Capture the cell that displays the provided text and extract its [x, y] central coordinate. 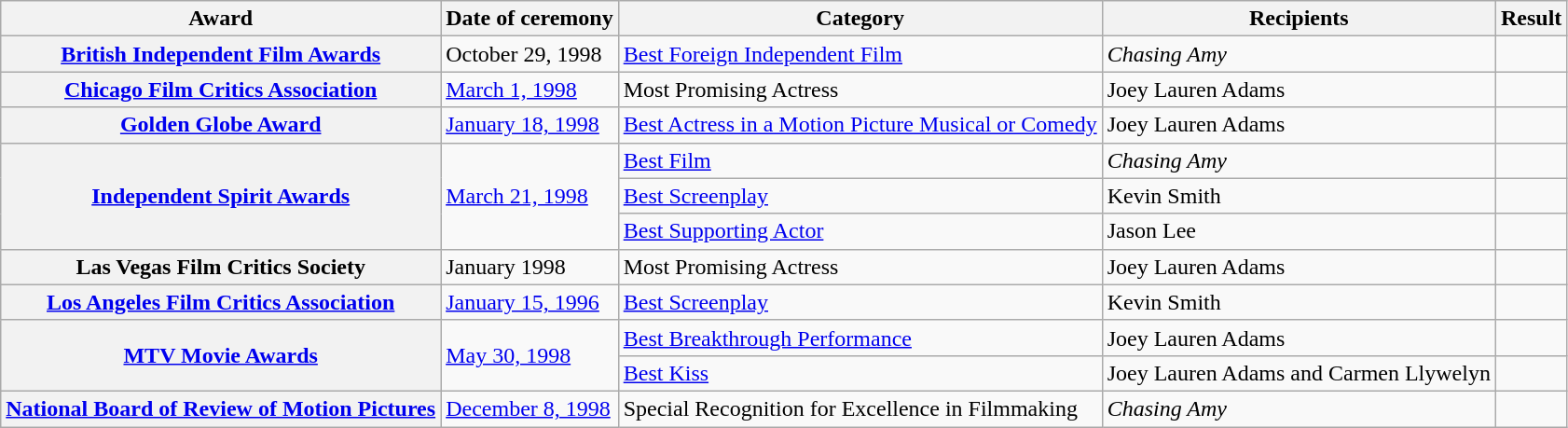
May 30, 1998 [530, 355]
Award [221, 19]
British Independent Film Awards [221, 54]
Best Film [860, 160]
Result [1531, 19]
Los Angeles Film Critics Association [221, 302]
Chicago Film Critics Association [221, 90]
Best Supporting Actor [860, 231]
Category [860, 19]
MTV Movie Awards [221, 355]
January 15, 1996 [530, 302]
Recipients [1299, 19]
March 21, 1998 [530, 196]
Special Recognition for Excellence in Filmmaking [860, 408]
October 29, 1998 [530, 54]
Independent Spirit Awards [221, 196]
Best Kiss [860, 373]
Joey Lauren Adams and Carmen Llywelyn [1299, 373]
National Board of Review of Motion Pictures [221, 408]
Date of ceremony [530, 19]
Jason Lee [1299, 231]
March 1, 1998 [530, 90]
January 18, 1998 [530, 125]
January 1998 [530, 267]
Best Actress in a Motion Picture Musical or Comedy [860, 125]
Best Foreign Independent Film [860, 54]
Best Breakthrough Performance [860, 338]
Golden Globe Award [221, 125]
Las Vegas Film Critics Society [221, 267]
December 8, 1998 [530, 408]
